Find where the given text appears and provide that cell's center as [x, y] coordinate. 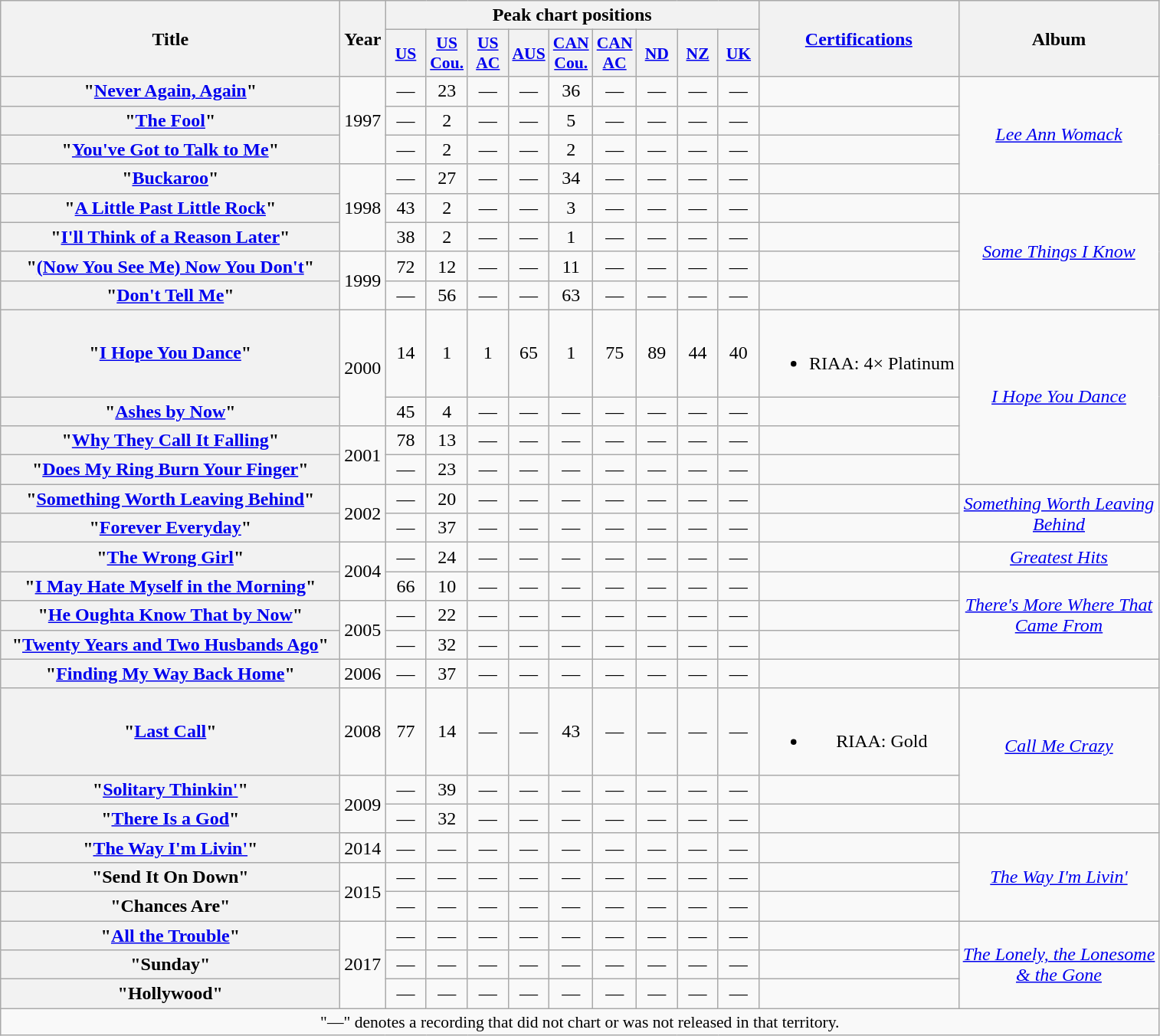
"Solitary Thinkin'" [170, 789]
"Something Worth Leaving Behind" [170, 499]
"Finding My Way Back Home" [170, 674]
2015 [363, 891]
US [406, 54]
2008 [363, 731]
"Why They Call It Falling" [170, 441]
1997 [363, 120]
"I'll Think of a Reason Later" [170, 237]
RIAA: 4× Platinum [860, 352]
CANCou. [572, 54]
Certifications [860, 38]
Album [1059, 38]
10 [447, 586]
13 [447, 441]
38 [406, 237]
2004 [363, 572]
2000 [363, 368]
36 [572, 91]
2002 [363, 513]
There's More Where ThatCame From [1059, 615]
11 [572, 266]
Some Things I Know [1059, 251]
Call Me Crazy [1059, 746]
65 [529, 352]
22 [447, 615]
34 [572, 179]
"I May Hate Myself in the Morning" [170, 586]
"Does My Ring Burn Your Finger" [170, 470]
"Forever Everyday" [170, 528]
20 [447, 499]
78 [406, 441]
44 [697, 352]
45 [406, 411]
Something Worth LeavingBehind [1059, 513]
"Sunday" [170, 965]
2005 [363, 630]
Greatest Hits [1059, 557]
12 [447, 266]
3 [572, 208]
1998 [363, 208]
"The Way I'm Livin'" [170, 847]
NZ [697, 54]
4 [447, 411]
"Send It On Down" [170, 877]
Title [170, 38]
ND [657, 54]
1999 [363, 280]
89 [657, 352]
UK [739, 54]
"—" denotes a recording that did not chart or was not released in that territory. [580, 1022]
The Lonely, the Lonesome& the Gone [1059, 965]
"Twenty Years and Two Husbands Ago" [170, 644]
2009 [363, 804]
"Last Call" [170, 731]
I Hope You Dance [1059, 397]
RIAA: Gold [860, 731]
USCou. [447, 54]
"You've Got to Talk to Me" [170, 149]
"A Little Past Little Rock" [170, 208]
40 [739, 352]
66 [406, 586]
"He Oughta Know That by Now" [170, 615]
63 [572, 295]
39 [447, 789]
USAC [487, 54]
2001 [363, 455]
24 [447, 557]
"Buckaroo" [170, 179]
"The Wrong Girl" [170, 557]
CANAC [614, 54]
AUS [529, 54]
5 [572, 120]
72 [406, 266]
75 [614, 352]
"There Is a God" [170, 818]
The Way I'm Livin' [1059, 877]
2014 [363, 847]
77 [406, 731]
"(Now You See Me) Now You Don't" [170, 266]
"Never Again, Again" [170, 91]
"Chances Are" [170, 906]
"I Hope You Dance" [170, 352]
2006 [363, 674]
"Don't Tell Me" [170, 295]
"Hollywood" [170, 994]
"Ashes by Now" [170, 411]
Lee Ann Womack [1059, 135]
2017 [363, 965]
27 [447, 179]
"The Fool" [170, 120]
Peak chart positions [572, 15]
56 [447, 295]
"All the Trouble" [170, 936]
Year [363, 38]
